Provide the [x, y] coordinate of the cell's center where the given text is located.  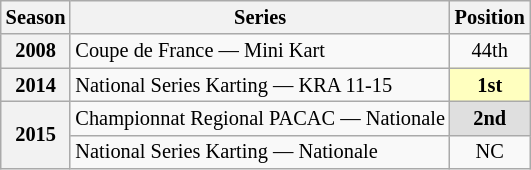
44th [490, 51]
Series [260, 17]
Coupe de France — Mini Kart [260, 51]
2nd [490, 118]
1st [490, 85]
Season [36, 17]
2015 [36, 134]
2014 [36, 85]
NC [490, 152]
Championnat Regional PACAC — Nationale [260, 118]
National Series Karting — Nationale [260, 152]
National Series Karting — KRA 11-15 [260, 85]
Position [490, 17]
2008 [36, 51]
